Capture the cell that displays the provided text and extract its (x, y) central coordinate. 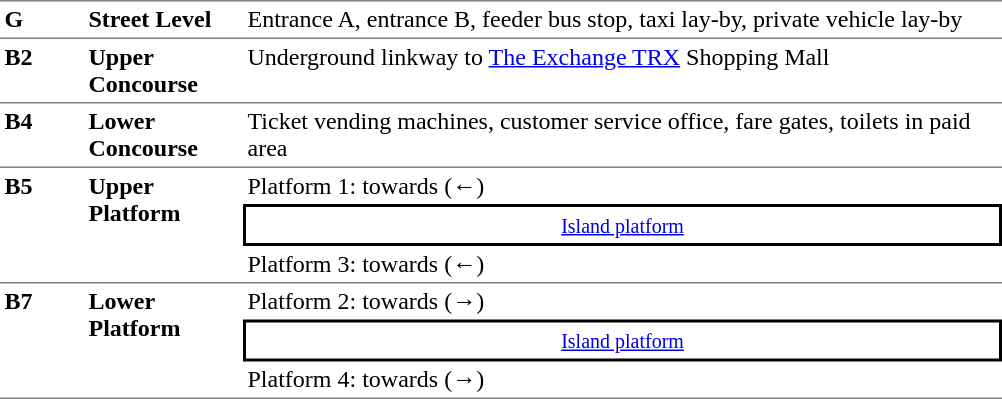
Street Level (164, 20)
Ticket vending machines, customer service office, fare gates, toilets in paid area (622, 136)
B5 (42, 226)
B2 (42, 71)
Entrance A, entrance B, feeder bus stop, taxi lay-by, private vehicle lay-by (622, 20)
Lower Concourse (164, 136)
Platform 2: towards (→) (622, 302)
Upper Platform (164, 226)
G (42, 20)
B4 (42, 136)
Underground linkway to The Exchange TRX Shopping Mall (622, 71)
Platform 1: towards (←) (622, 186)
Platform 3: towards (←) (622, 265)
Upper Concourse (164, 71)
